Provide the [x, y] coordinate of the cell's center where the given text is located.  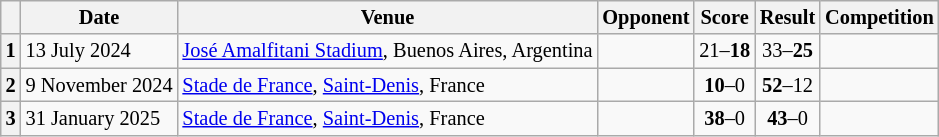
Competition [879, 17]
2 [11, 85]
21–18 [724, 51]
33–25 [788, 51]
13 July 2024 [100, 51]
31 January 2025 [100, 118]
1 [11, 51]
Date [100, 17]
10–0 [724, 85]
Result [788, 17]
3 [11, 118]
38–0 [724, 118]
9 November 2024 [100, 85]
43–0 [788, 118]
José Amalfitani Stadium, Buenos Aires, Argentina [388, 51]
52–12 [788, 85]
Score [724, 17]
Opponent [646, 17]
Venue [388, 17]
